For the text-containing cell, return its midpoint in [X, Y] coordinate format. 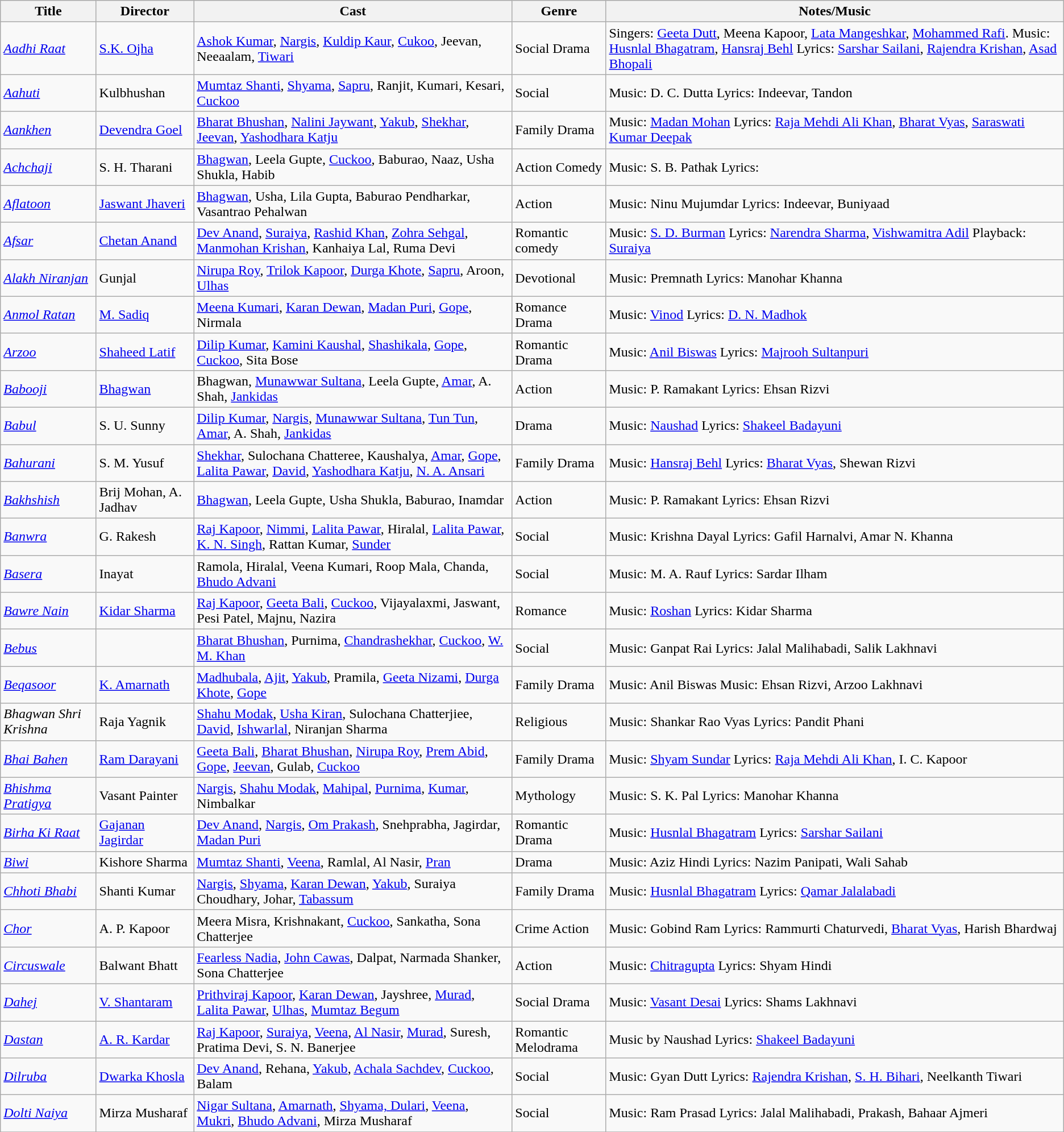
Anmol Ratan [48, 315]
Dev Anand, Rehana, Yakub, Achala Sachdev, Cuckoo, Balam [353, 1077]
Raj Kapoor, Geeta Bali, Cuckoo, Vijayalaxmi, Jaswant, Pesi Patel, Majnu, Nazira [353, 611]
Raja Yagnik [145, 722]
Devotional [559, 277]
Dev Anand, Suraiya, Rashid Khan, Zohra Sehgal, Manmohan Krishan, Kanhaiya Lal, Ruma Devi [353, 241]
Nigar Sultana, Amarnath, Shyama, Dulari, Veena, Mukri, Bhudo Advani, Mirza Musharaf [353, 1113]
Chhoti Bhabi [48, 891]
Alakh Niranjan [48, 277]
Bhagwan Shri Krishna [48, 722]
Music: Gyan Dutt Lyrics: Rajendra Krishan, S. H. Bihari, Neelkanth Tiwari [834, 1077]
S. U. Sunny [145, 425]
M. Sadiq [145, 315]
Madhubala, Ajit, Yakub, Pramila, Geeta Nizami, Durga Khote, Gope [353, 685]
Bhagwan, Munawwar Sultana, Leela Gupte, Amar, A. Shah, Jankidas [353, 389]
Aankhen [48, 130]
Banwra [48, 537]
Aflatoon [48, 204]
Music: Ganpat Rai Lyrics: Jalal Malihabadi, Salik Lakhnavi [834, 648]
Music: M. A. Rauf Lyrics: Sardar Ilham [834, 574]
Bahurani [48, 463]
Biwi [48, 862]
Kishore Sharma [145, 862]
Music: Husnlal Bhagatram Lyrics: Qamar Jalalabadi [834, 891]
Nirupa Roy, Trilok Kapoor, Durga Khote, Sapru, Aroon, Ulhas [353, 277]
Shanti Kumar [145, 891]
Music: Husnlal Bhagatram Lyrics: Sarshar Sailani [834, 832]
Jaswant Jhaveri [145, 204]
Bhai Bahen [48, 758]
Music: D. C. Dutta Lyrics: Indeevar, Tandon [834, 93]
Aahuti [48, 93]
A. R. Kardar [145, 1039]
G. Rakesh [145, 537]
Music: Anil Biswas Music: Ehsan Rizvi, Arzoo Lakhnavi [834, 685]
Chetan Anand [145, 241]
Music: Ram Prasad Lyrics: Jalal Malihabadi, Prakash, Bahaar Ajmeri [834, 1113]
Dahej [48, 1002]
Music: Vinod Lyrics: D. N. Madhok [834, 315]
Music: Madan Mohan Lyrics: Raja Mehdi Ali Khan, Bharat Vyas, Saraswati Kumar Deepak [834, 130]
Arzoo [48, 351]
Nargis, Shyama, Karan Dewan, Yakub, Suraiya Choudhary, Johar, Tabassum [353, 891]
V. Shantaram [145, 1002]
Dastan [48, 1039]
Fearless Nadia, John Cawas, Dalpat, Narmada Shanker, Sona Chatterjee [353, 965]
Gunjal [145, 277]
Music: Ninu Mujumdar Lyrics: Indeevar, Buniyaad [834, 204]
Mumtaz Shanti, Veena, Ramlal, Al Nasir, Pran [353, 862]
S. H. Tharani [145, 167]
Music: Gobind Ram Lyrics: Rammurti Chaturvedi, Bharat Vyas, Harish Bhardwaj [834, 928]
Aadhi Raat [48, 48]
Mirza Musharaf [145, 1113]
Nargis, Shahu Modak, Mahipal, Purnima, Kumar, Nimbalkar [353, 796]
Music: S. D. Burman Lyrics: Narendra Sharma, Vishwamitra Adil Playback: Suraiya [834, 241]
Music: Anil Biswas Lyrics: Majrooh Sultanpuri [834, 351]
Brij Mohan, A. Jadhav [145, 500]
Dolti Naiya [48, 1113]
Romantic comedy [559, 241]
Bakhshish [48, 500]
Babooji [48, 389]
Afsar [48, 241]
Birha Ki Raat [48, 832]
Dilruba [48, 1077]
Notes/Music [834, 11]
Dilip Kumar, Kamini Kaushal, Shashikala, Gope, Cuckoo, Sita Bose [353, 351]
Achchaji [48, 167]
Crime Action [559, 928]
Bharat Bhushan, Purnima, Chandrashekhar, Cuckoo, W. M. Khan [353, 648]
Ramola, Hiralal, Veena Kumari, Roop Mala, Chanda, Bhudo Advani [353, 574]
Music: Aziz Hindi Lyrics: Nazim Panipati, Wali Sahab [834, 862]
Balwant Bhatt [145, 965]
Mumtaz Shanti, Shyama, Sapru, Ranjit, Kumari, Kesari, Cuckoo [353, 93]
S. M. Yusuf [145, 463]
Bawre Nain [48, 611]
K. Amarnath [145, 685]
Kidar Sharma [145, 611]
Music: Vasant Desai Lyrics: Shams Lakhnavi [834, 1002]
Bhishma Pratigya [48, 796]
Music: Hansraj Behl Lyrics: Bharat Vyas, Shewan Rizvi [834, 463]
Director [145, 11]
Ashok Kumar, Nargis, Kuldip Kaur, Cukoo, Jeevan, Neeaalam, Tiwari [353, 48]
Action Comedy [559, 167]
Music: Chitragupta Lyrics: Shyam Hindi [834, 965]
Meera Misra, Krishnakant, Cuckoo, Sankatha, Sona Chatterjee [353, 928]
Cast [353, 11]
Shaheed Latif [145, 351]
Shahu Modak, Usha Kiran, Sulochana Chatterjiee, David, Ishwarlal, Niranjan Sharma [353, 722]
Bhagwan [145, 389]
Music: Shyam Sundar Lyrics: Raja Mehdi Ali Khan, I. C. Kapoor [834, 758]
Geeta Bali, Bharat Bhushan, Nirupa Roy, Prem Abid, Gope, Jeevan, Gulab, Cuckoo [353, 758]
Basera [48, 574]
Bhagwan, Leela Gupte, Usha Shukla, Baburao, Inamdar [353, 500]
Title [48, 11]
Music by Naushad Lyrics: Shakeel Badayuni [834, 1039]
Music: Krishna Dayal Lyrics: Gafil Harnalvi, Amar N. Khanna [834, 537]
Romantic Melodrama [559, 1039]
Ram Darayani [145, 758]
Music: Naushad Lyrics: Shakeel Badayuni [834, 425]
Music: Premnath Lyrics: Manohar Khanna [834, 277]
Bebus [48, 648]
Music: Shankar Rao Vyas Lyrics: Pandit Phani [834, 722]
Bhagwan, Usha, Lila Gupta, Baburao Pendharkar, Vasantrao Pehalwan [353, 204]
Raj Kapoor, Nimmi, Lalita Pawar, Hiralal, Lalita Pawar, K. N. Singh, Rattan Kumar, Sunder [353, 537]
Circuswale [48, 965]
Religious [559, 722]
Inayat [145, 574]
Dilip Kumar, Nargis, Munawwar Sultana, Tun Tun, Amar, A. Shah, Jankidas [353, 425]
Romance [559, 611]
Music: S. B. Pathak Lyrics: [834, 167]
Dev Anand, Nargis, Om Prakash, Snehprabha, Jagirdar, Madan Puri [353, 832]
Vasant Painter [145, 796]
Genre [559, 11]
Devendra Goel [145, 130]
Raj Kapoor, Suraiya, Veena, Al Nasir, Murad, Suresh, Pratima Devi, S. N. Banerjee [353, 1039]
Bharat Bhushan, Nalini Jaywant, Yakub, Shekhar, Jeevan, Yashodhara Katju [353, 130]
Shekhar, Sulochana Chatteree, Kaushalya, Amar, Gope, Lalita Pawar, David, Yashodhara Katju, N. A. Ansari [353, 463]
Kulbhushan [145, 93]
Babul [48, 425]
Mythology [559, 796]
Music: Roshan Lyrics: Kidar Sharma [834, 611]
Bhagwan, Leela Gupte, Cuckoo, Baburao, Naaz, Usha Shukla, Habib [353, 167]
Romance Drama [559, 315]
Meena Kumari, Karan Dewan, Madan Puri, Gope, Nirmala [353, 315]
Chor [48, 928]
Beqasoor [48, 685]
S.K. Ojha [145, 48]
Prithviraj Kapoor, Karan Dewan, Jayshree, Murad, Lalita Pawar, Ulhas, Mumtaz Begum [353, 1002]
Music: S. K. Pal Lyrics: Manohar Khanna [834, 796]
Gajanan Jagirdar [145, 832]
A. P. Kapoor [145, 928]
Dwarka Khosla [145, 1077]
